Scan for the cell matching the given text and deliver its [x, y] coordinate at center. 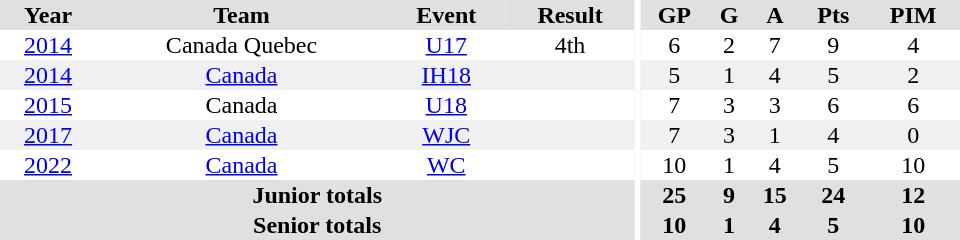
Result [570, 15]
0 [913, 135]
24 [833, 195]
GP [674, 15]
Team [242, 15]
Year [48, 15]
Event [446, 15]
U17 [446, 45]
Junior totals [317, 195]
WC [446, 165]
PIM [913, 15]
Canada Quebec [242, 45]
Pts [833, 15]
4th [570, 45]
IH18 [446, 75]
15 [774, 195]
2015 [48, 105]
WJC [446, 135]
25 [674, 195]
A [774, 15]
G [730, 15]
U18 [446, 105]
Senior totals [317, 225]
12 [913, 195]
2017 [48, 135]
2022 [48, 165]
